Detect which cell encompasses the target text, then output its (x, y) center coordinate. 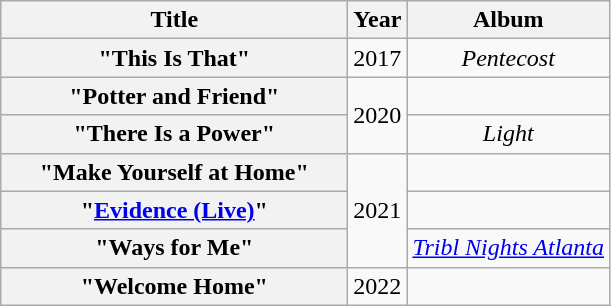
2021 (378, 210)
2020 (378, 115)
Title (174, 20)
Album (508, 20)
Year (378, 20)
2017 (378, 58)
"Make Yourself at Home" (174, 172)
Tribl Nights Atlanta (508, 248)
"This Is That" (174, 58)
"Ways for Me" (174, 248)
"There Is a Power" (174, 134)
"Welcome Home" (174, 286)
2022 (378, 286)
Pentecost (508, 58)
Light (508, 134)
"Evidence (Live)" (174, 210)
"Potter and Friend" (174, 96)
